Capture the cell that displays the provided text and extract its (X, Y) central coordinate. 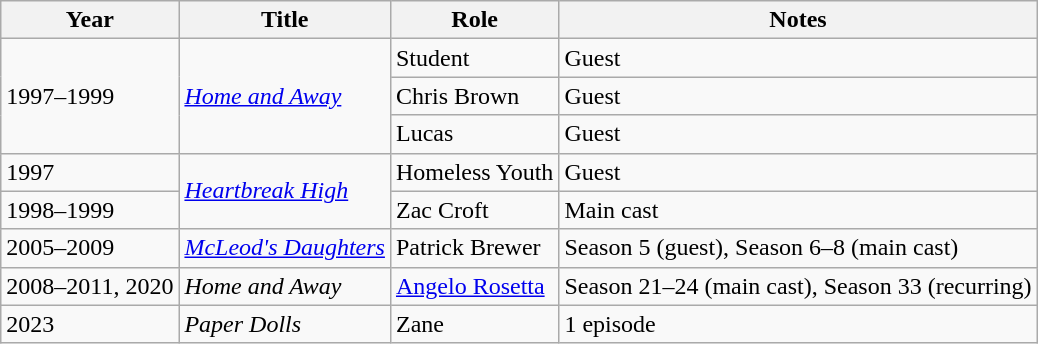
1997 (90, 172)
Homeless Youth (474, 172)
Season 21–24 (main cast), Season 33 (recurring) (798, 286)
Chris Brown (474, 96)
Heartbreak High (285, 191)
Season 5 (guest), Season 6–8 (main cast) (798, 248)
Paper Dolls (285, 324)
Zac Croft (474, 210)
Student (474, 58)
1 episode (798, 324)
Lucas (474, 134)
Patrick Brewer (474, 248)
Main cast (798, 210)
Notes (798, 20)
2005–2009 (90, 248)
Angelo Rosetta (474, 286)
Year (90, 20)
Zane (474, 324)
Role (474, 20)
2023 (90, 324)
1997–1999 (90, 96)
2008–2011, 2020 (90, 286)
McLeod's Daughters (285, 248)
Title (285, 20)
1998–1999 (90, 210)
